Detect which cell encompasses the target text, then output its [x, y] center coordinate. 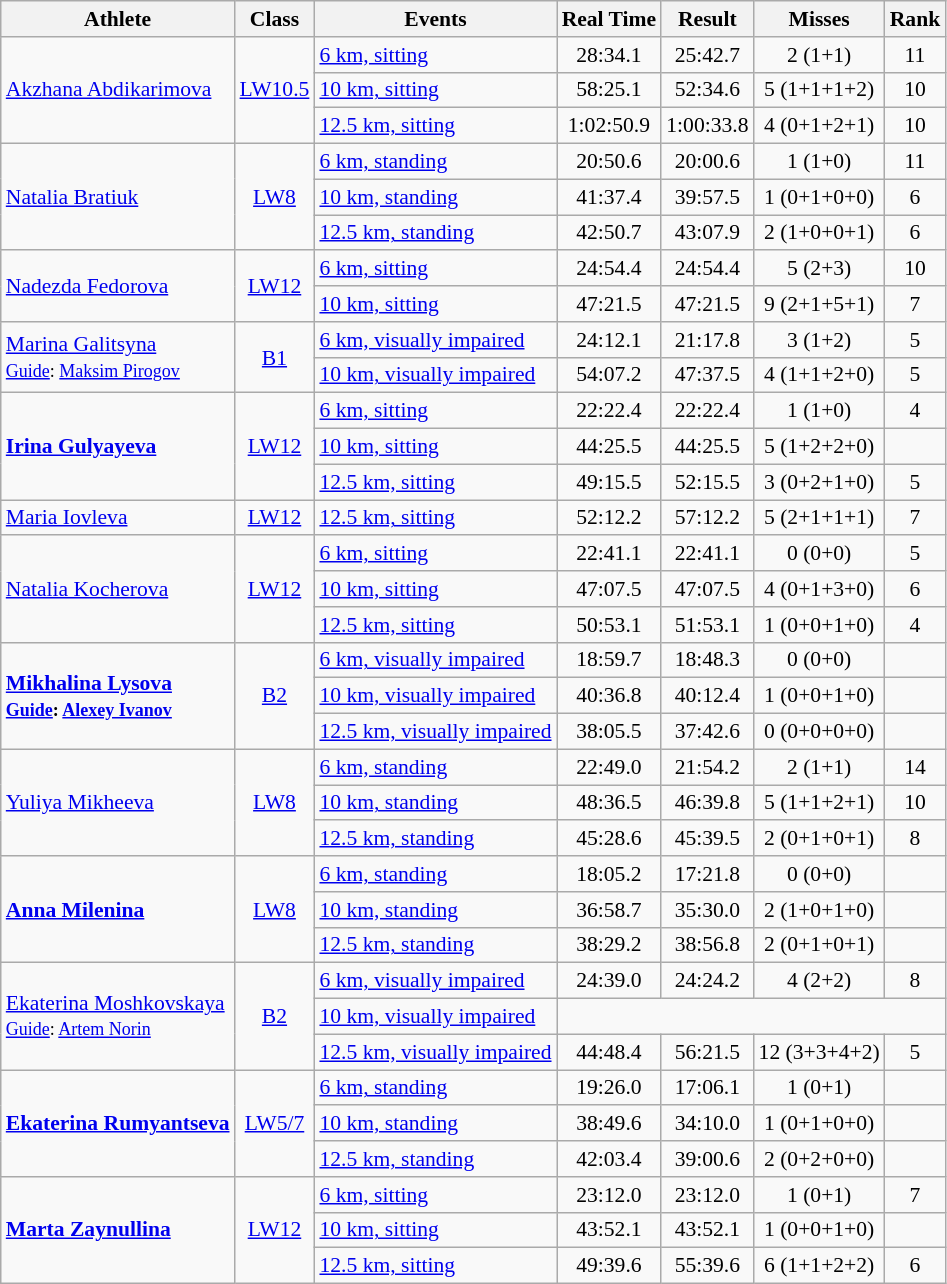
5 (2+3) [820, 269]
18:59.7 [610, 660]
2 (1+0+1+0) [820, 910]
39:00.6 [707, 1159]
38:05.5 [610, 732]
52:15.5 [707, 482]
Maria Iovleva [118, 518]
22:49.0 [610, 767]
49:15.5 [610, 482]
Marta Zaynullina [118, 1230]
18:48.3 [707, 660]
20:50.6 [610, 162]
5 (1+1+1+2) [820, 90]
2 (0+2+0+0) [820, 1159]
Rank [916, 19]
Events [435, 19]
20:00.6 [707, 162]
51:53.1 [707, 625]
Misses [820, 19]
17:06.1 [707, 1088]
Akzhana Abdikarimova [118, 90]
42:03.4 [610, 1159]
36:58.7 [610, 910]
Anna Milenina [118, 910]
54:07.2 [610, 375]
18:05.2 [610, 874]
LW10.5 [275, 90]
34:10.0 [707, 1124]
39:57.5 [707, 197]
24:39.0 [610, 981]
5 (1+2+2+0) [820, 447]
5 (1+1+2+1) [820, 803]
58:25.1 [610, 90]
9 (2+1+5+1) [820, 304]
42:50.7 [610, 233]
28:34.1 [610, 55]
25:42.7 [707, 55]
40:12.4 [707, 696]
21:54.2 [707, 767]
0 (0+0+0+0) [820, 732]
38:29.2 [610, 945]
2 (1+0+0+1) [820, 233]
47:37.5 [707, 375]
4 (1+1+2+0) [820, 375]
45:28.6 [610, 839]
B1 [275, 358]
44:48.4 [610, 1052]
3 (1+2) [820, 340]
3 (0+2+1+0) [820, 482]
24:12.1 [610, 340]
38:49.6 [610, 1124]
38:56.8 [707, 945]
Nadezda Fedorova [118, 286]
37:42.6 [707, 732]
1:00:33.8 [707, 126]
49:39.6 [610, 1266]
6 (1+1+2+2) [820, 1266]
52:12.2 [610, 518]
Athlete [118, 19]
Natalia Kocherova [118, 590]
4 (2+2) [820, 981]
LW5/7 [275, 1124]
57:12.2 [707, 518]
41:37.4 [610, 197]
Class [275, 19]
46:39.8 [707, 803]
56:21.5 [707, 1052]
21:17.8 [707, 340]
35:30.0 [707, 910]
Yuliya Mikheeva [118, 802]
14 [916, 767]
Ekaterina MoshkovskayaGuide: Artem Norin [118, 1016]
Real Time [610, 19]
52:34.6 [707, 90]
5 (2+1+1+1) [820, 518]
45:39.5 [707, 839]
24:24.2 [707, 981]
Result [707, 19]
Mikhalina LysovaGuide: Alexey Ivanov [118, 696]
19:26.0 [610, 1088]
43:07.9 [707, 233]
40:36.8 [610, 696]
Natalia Bratiuk [118, 198]
Ekaterina Rumyantseva [118, 1124]
48:36.5 [610, 803]
Marina GalitsynaGuide: Maksim Pirogov [118, 358]
Irina Gulyayeva [118, 446]
55:39.6 [707, 1266]
50:53.1 [610, 625]
4 (0+1+3+0) [820, 589]
12 (3+3+4+2) [820, 1052]
4 (0+1+2+1) [820, 126]
1:02:50.9 [610, 126]
17:21.8 [707, 874]
